Pinpoint the cell where the given text exists, returning its [X, Y] midpoint coordinate. 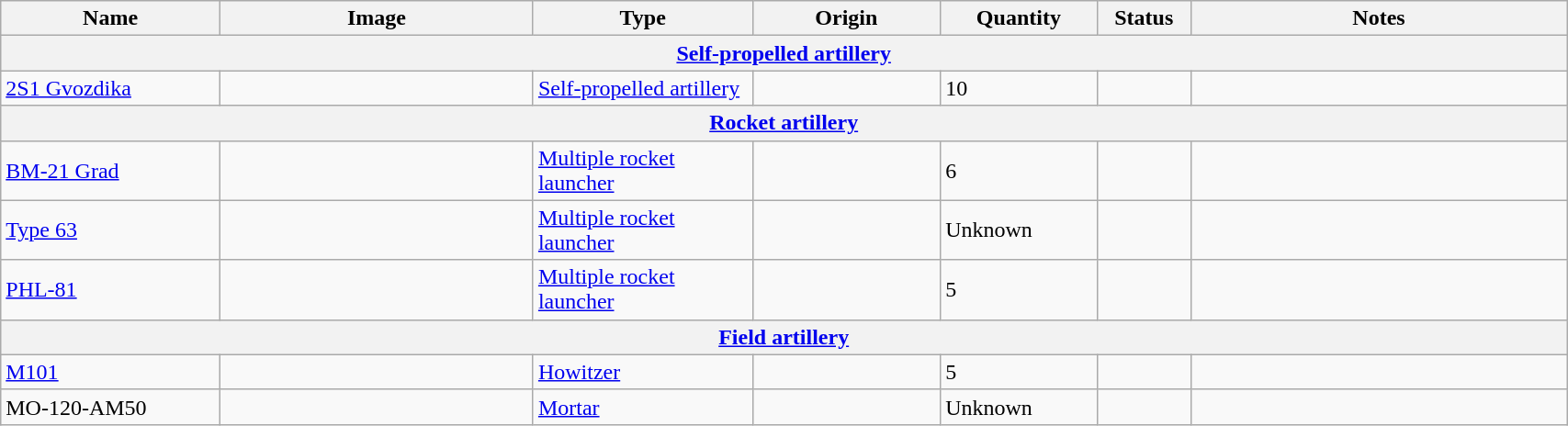
Origin [847, 18]
Image [377, 18]
Quantity [1019, 18]
10 [1019, 88]
Status [1144, 18]
BM-21 Grad [110, 171]
6 [1019, 171]
Type [643, 18]
Name [110, 18]
2S1 Gvozdika [110, 88]
Mortar [643, 407]
Rocket artillery [784, 123]
Howitzer [643, 372]
PHL-81 [110, 290]
MO-120-AM50 [110, 407]
Type 63 [110, 230]
M101 [110, 372]
Notes [1378, 18]
Field artillery [784, 337]
